Identify which cell holds the provided text, then report its (x, y) central coordinate. 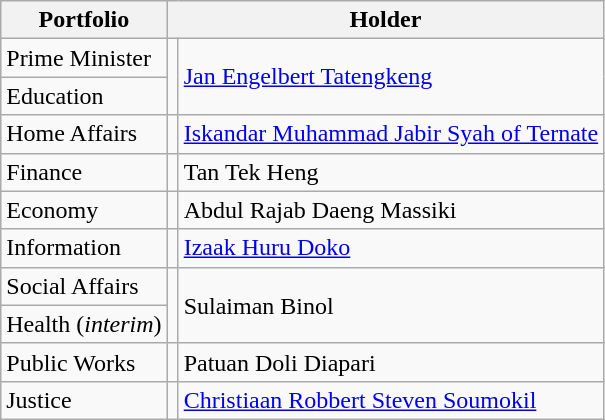
Portfolio (84, 20)
Sulaiman Binol (390, 305)
Abdul Rajab Daeng Massiki (390, 210)
Prime Minister (84, 58)
Information (84, 248)
Holder (386, 20)
Education (84, 96)
Tan Tek Heng (390, 172)
Justice (84, 400)
Social Affairs (84, 286)
Health (interim) (84, 324)
Iskandar Muhammad Jabir Syah of Ternate (390, 134)
Finance (84, 172)
Patuan Doli Diapari (390, 362)
Home Affairs (84, 134)
Economy (84, 210)
Izaak Huru Doko (390, 248)
Christiaan Robbert Steven Soumokil (390, 400)
Jan Engelbert Tatengkeng (390, 77)
Public Works (84, 362)
